Find where the given text appears and provide that cell's center as [X, Y] coordinate. 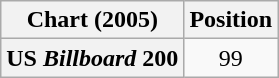
US Billboard 200 [92, 58]
Chart (2005) [92, 20]
Position [231, 20]
99 [231, 58]
